Scan for the cell matching the given text and deliver its (x, y) coordinate at center. 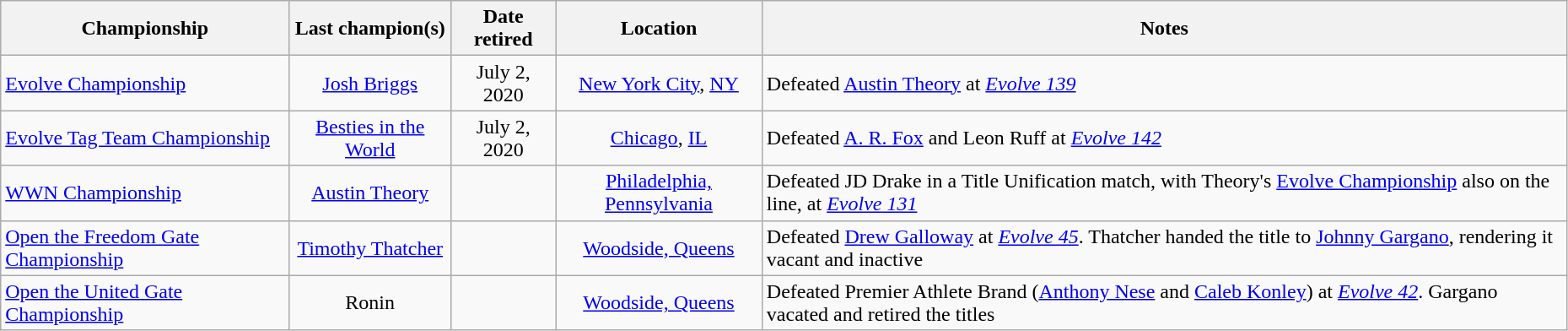
Location (660, 29)
Ronin (370, 302)
WWN Championship (145, 193)
Evolve Championship (145, 83)
Timothy Thatcher (370, 248)
Championship (145, 29)
Last champion(s) (370, 29)
Besties in the World (370, 138)
Defeated Austin Theory at Evolve 139 (1164, 83)
Austin Theory (370, 193)
Defeated JD Drake in a Title Unification match, with Theory's Evolve Championship also on the line, at Evolve 131 (1164, 193)
Philadelphia, Pennsylvania (660, 193)
Open the Freedom Gate Championship (145, 248)
Chicago, IL (660, 138)
Defeated A. R. Fox and Leon Ruff at Evolve 142 (1164, 138)
Evolve Tag Team Championship (145, 138)
Notes (1164, 29)
Defeated Premier Athlete Brand (Anthony Nese and Caleb Konley) at Evolve 42. Gargano vacated and retired the titles (1164, 302)
New York City, NY (660, 83)
Josh Briggs (370, 83)
Defeated Drew Galloway at Evolve 45. Thatcher handed the title to Johnny Gargano, rendering it vacant and inactive (1164, 248)
Date retired (504, 29)
Open the United Gate Championship (145, 302)
